Provide the (x, y) coordinate of the cell's center where the given text is located.  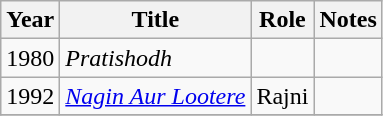
Notes (348, 20)
Role (282, 20)
Rajni (282, 96)
Pratishodh (156, 58)
1992 (30, 96)
Title (156, 20)
Nagin Aur Lootere (156, 96)
Year (30, 20)
1980 (30, 58)
